Identify which cell holds the provided text, then report its [X, Y] central coordinate. 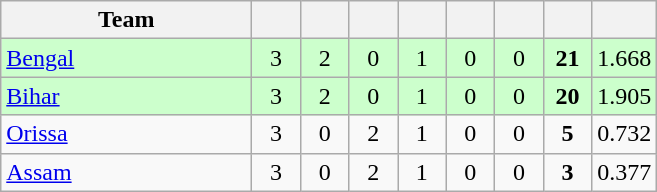
5 [568, 134]
Bihar [126, 96]
21 [568, 58]
1.905 [624, 96]
Bengal [126, 58]
Orissa [126, 134]
20 [568, 96]
Assam [126, 172]
1.668 [624, 58]
Team [126, 20]
0.732 [624, 134]
0.377 [624, 172]
